Detect which cell encompasses the target text, then output its (x, y) center coordinate. 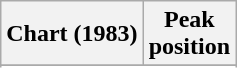
Chart (1983) (72, 34)
Peakposition (189, 34)
